Scan for the cell matching the given text and deliver its [X, Y] coordinate at center. 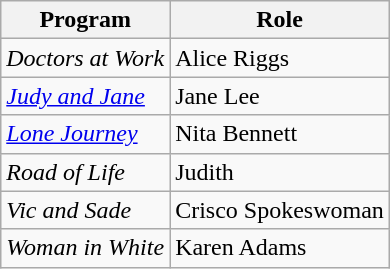
Doctors at Work [86, 58]
Jane Lee [280, 96]
Role [280, 20]
Crisco Spokeswoman [280, 210]
Judith [280, 172]
Vic and Sade [86, 210]
Lone Journey [86, 134]
Program [86, 20]
Nita Bennett [280, 134]
Alice Riggs [280, 58]
Road of Life [86, 172]
Karen Adams [280, 248]
Woman in White [86, 248]
Judy and Jane [86, 96]
